From the cell containing the given text, extract its center point as (x, y) coordinate. 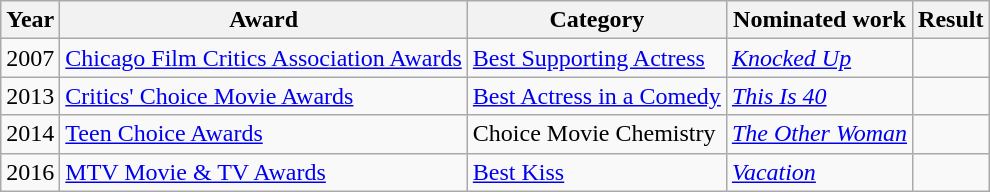
2013 (30, 96)
The Other Woman (819, 134)
Teen Choice Awards (264, 134)
Chicago Film Critics Association Awards (264, 58)
Category (596, 20)
2014 (30, 134)
Award (264, 20)
Result (951, 20)
MTV Movie & TV Awards (264, 172)
Critics' Choice Movie Awards (264, 96)
Vacation (819, 172)
2007 (30, 58)
Best Supporting Actress (596, 58)
Nominated work (819, 20)
2016 (30, 172)
Choice Movie Chemistry (596, 134)
Year (30, 20)
Best Kiss (596, 172)
Best Actress in a Comedy (596, 96)
This Is 40 (819, 96)
Knocked Up (819, 58)
